Capture the cell that displays the provided text and extract its [x, y] central coordinate. 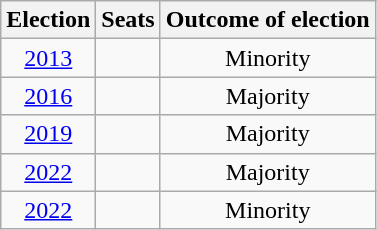
Outcome of election [268, 20]
Election [48, 20]
Seats [128, 20]
2016 [48, 96]
2019 [48, 134]
2013 [48, 58]
